Determine the (x, y) coordinate at the center of the cell enclosing the given text.  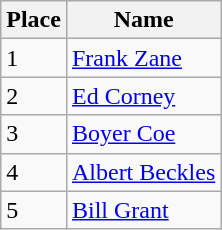
Ed Corney (143, 96)
4 (34, 172)
3 (34, 134)
Boyer Coe (143, 134)
Name (143, 20)
1 (34, 58)
Place (34, 20)
Frank Zane (143, 58)
Albert Beckles (143, 172)
2 (34, 96)
Bill Grant (143, 210)
5 (34, 210)
